Pinpoint the cell where the given text exists, returning its (x, y) midpoint coordinate. 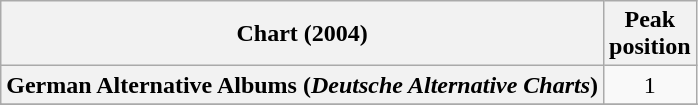
Peakposition (650, 34)
Chart (2004) (302, 34)
1 (650, 85)
German Alternative Albums (Deutsche Alternative Charts) (302, 85)
